For the text-containing cell, return its midpoint in [x, y] coordinate format. 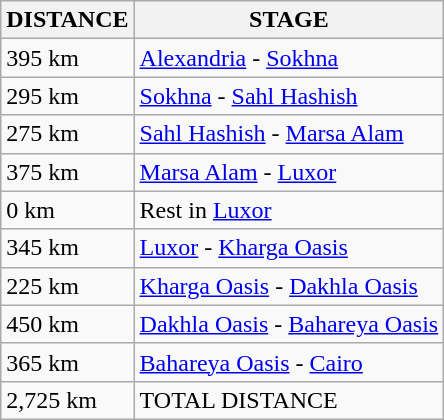
DISTANCE [68, 20]
Bahareya Oasis - Cairo [289, 362]
Alexandria - Sokhna [289, 58]
Luxor - Kharga Oasis [289, 248]
375 km [68, 172]
365 km [68, 362]
Kharga Oasis - Dakhla Oasis [289, 286]
225 km [68, 286]
TOTAL DISTANCE [289, 400]
STAGE [289, 20]
275 km [68, 134]
Sahl Hashish - Marsa Alam [289, 134]
Dakhla Oasis - Bahareya Oasis [289, 324]
Marsa Alam - Luxor [289, 172]
345 km [68, 248]
295 km [68, 96]
450 km [68, 324]
2,725 km [68, 400]
Rest in Luxor [289, 210]
395 km [68, 58]
Sokhna - Sahl Hashish [289, 96]
0 km [68, 210]
